Find where the given text appears and provide that cell's center as [X, Y] coordinate. 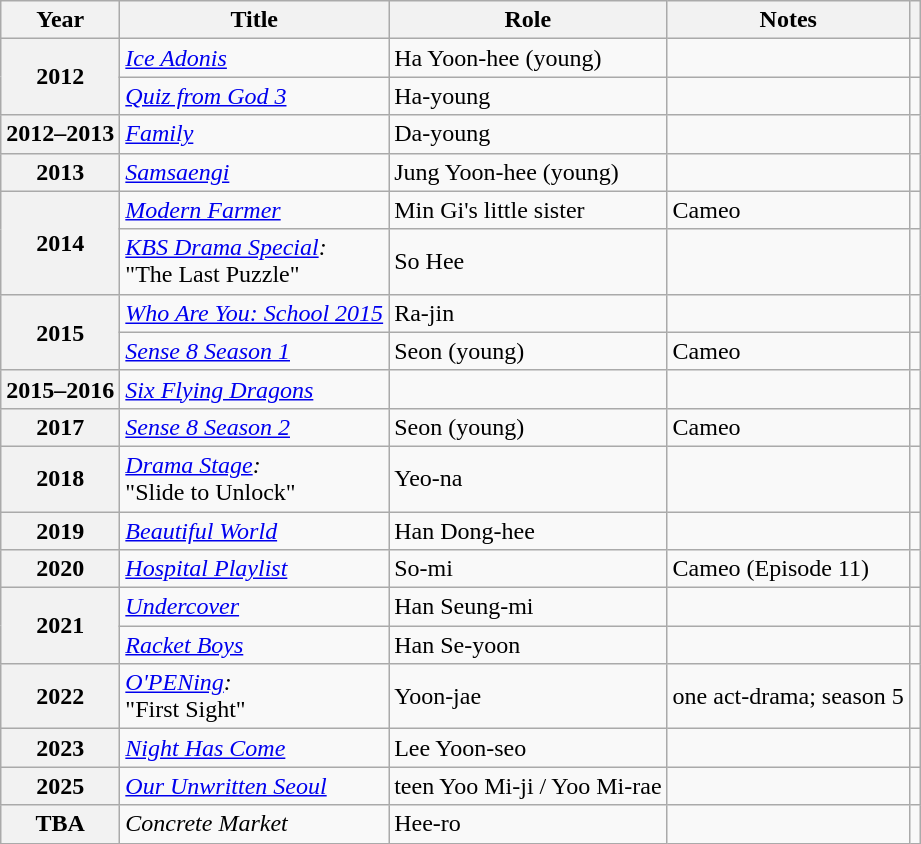
Han Se-yoon [528, 645]
Ha-young [528, 96]
2025 [60, 786]
Sense 8 Season 1 [254, 351]
Hee-ro [528, 824]
Who Are You: School 2015 [254, 313]
2020 [60, 569]
Our Unwritten Seoul [254, 786]
Role [528, 20]
Drama Stage:"Slide to Unlock" [254, 478]
Han Seung-mi [528, 607]
teen Yoo Mi-ji / Yoo Mi-rae [528, 786]
Ha Yoon-hee (young) [528, 58]
2014 [60, 242]
Lee Yoon-seo [528, 748]
Min Gi's little sister [528, 210]
2015 [60, 332]
Beautiful World [254, 531]
2018 [60, 478]
Jung Yoon-hee (young) [528, 172]
Yeo-na [528, 478]
Year [60, 20]
Hospital Playlist [254, 569]
Da-young [528, 134]
Night Has Come [254, 748]
2012 [60, 77]
Quiz from God 3 [254, 96]
2012–2013 [60, 134]
So Hee [528, 262]
Samsaengi [254, 172]
2021 [60, 626]
2019 [60, 531]
So-mi [528, 569]
Family [254, 134]
O'PENing:"First Sight" [254, 696]
Han Dong-hee [528, 531]
2022 [60, 696]
2013 [60, 172]
Racket Boys [254, 645]
2017 [60, 427]
Sense 8 Season 2 [254, 427]
2023 [60, 748]
Concrete Market [254, 824]
Undercover [254, 607]
one act-drama; season 5 [788, 696]
Ra-jin [528, 313]
2015–2016 [60, 389]
Cameo (Episode 11) [788, 569]
Ice Adonis [254, 58]
Six Flying Dragons [254, 389]
Yoon-jae [528, 696]
Title [254, 20]
Modern Farmer [254, 210]
TBA [60, 824]
Notes [788, 20]
KBS Drama Special:"The Last Puzzle" [254, 262]
